Output the [x, y] coordinate of the center of the cell containing the given text.  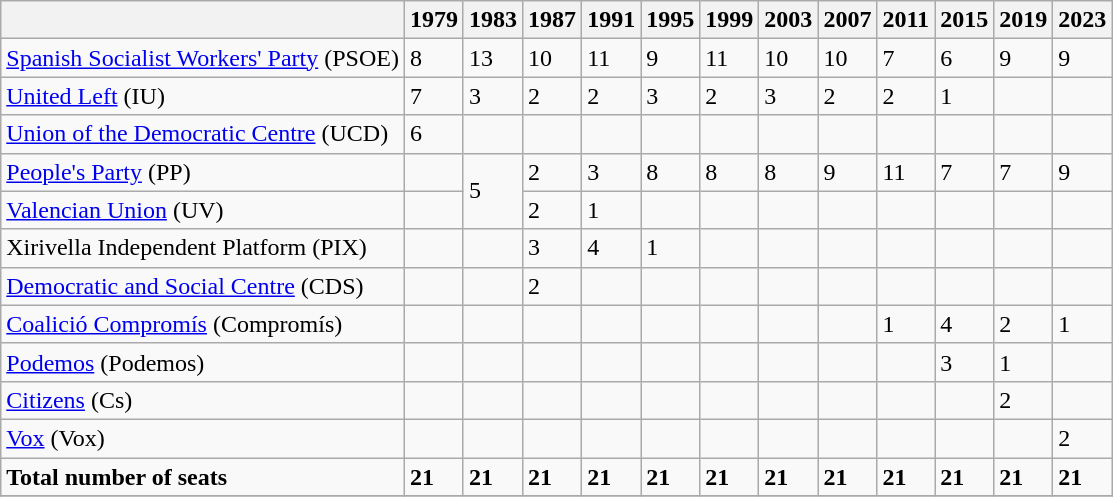
2023 [1082, 20]
United Left (IU) [203, 96]
1979 [434, 20]
Podemos (Podemos) [203, 362]
Spanish Socialist Workers' Party (PSOE) [203, 58]
2003 [788, 20]
13 [492, 58]
People's Party (PP) [203, 172]
Coalició Compromís (Compromís) [203, 324]
Xirivella Independent Platform (PIX) [203, 248]
1987 [552, 20]
Democratic and Social Centre (CDS) [203, 286]
5 [492, 191]
1983 [492, 20]
2015 [964, 20]
Union of the Democratic Centre (UCD) [203, 134]
Citizens (Cs) [203, 400]
2019 [1024, 20]
1991 [612, 20]
Total number of seats [203, 477]
2011 [906, 20]
2007 [848, 20]
1999 [730, 20]
1995 [670, 20]
Valencian Union (UV) [203, 210]
Vox (Vox) [203, 438]
